Capture the cell that displays the provided text and extract its [X, Y] central coordinate. 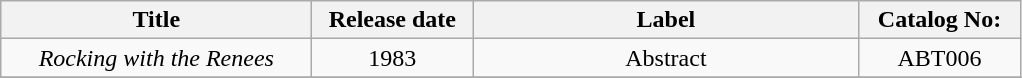
Rocking with the Renees [156, 58]
Label [666, 20]
1983 [392, 58]
Abstract [666, 58]
Title [156, 20]
Catalog No: [940, 20]
ABT006 [940, 58]
Release date [392, 20]
